Output the (X, Y) coordinate of the center of the cell containing the given text.  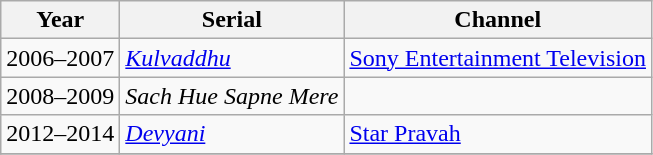
2008–2009 (60, 96)
2006–2007 (60, 58)
2012–2014 (60, 134)
Sony Entertainment Television (498, 58)
Year (60, 20)
Star Pravah (498, 134)
Kulvaddhu (232, 58)
Devyani (232, 134)
Sach Hue Sapne Mere (232, 96)
Serial (232, 20)
Channel (498, 20)
